Extract the [X, Y] coordinate from the center of the cell holding the provided text.  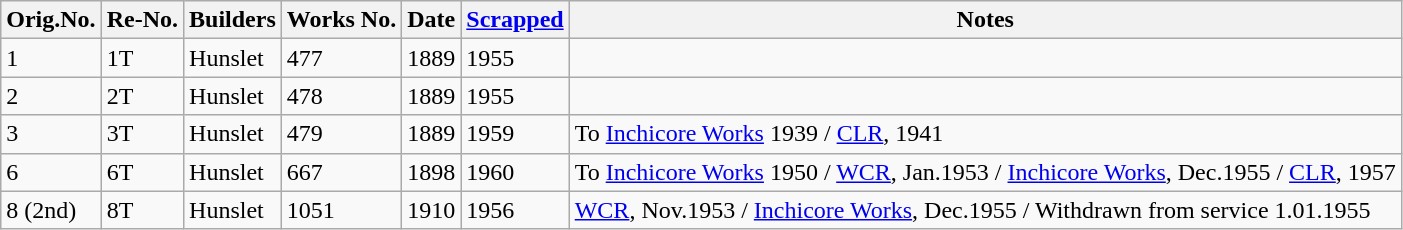
Date [432, 20]
Scrapped [515, 20]
8 (2nd) [51, 210]
To Inchicore Works 1939 / CLR, 1941 [985, 134]
667 [341, 172]
478 [341, 96]
WCR, Nov.1953 / Inchicore Works, Dec.1955 / Withdrawn from service 1.01.1955 [985, 210]
6T [142, 172]
8T [142, 210]
3 [51, 134]
2 [51, 96]
Notes [985, 20]
477 [341, 58]
1T [142, 58]
1960 [515, 172]
Works No. [341, 20]
1051 [341, 210]
Builders [233, 20]
Re-No. [142, 20]
1956 [515, 210]
1 [51, 58]
Orig.No. [51, 20]
1910 [432, 210]
6 [51, 172]
1959 [515, 134]
To Inchicore Works 1950 / WCR, Jan.1953 / Inchicore Works, Dec.1955 / CLR, 1957 [985, 172]
3T [142, 134]
2T [142, 96]
1898 [432, 172]
479 [341, 134]
